Determine the (x, y) coordinate at the center of the cell enclosing the given text.  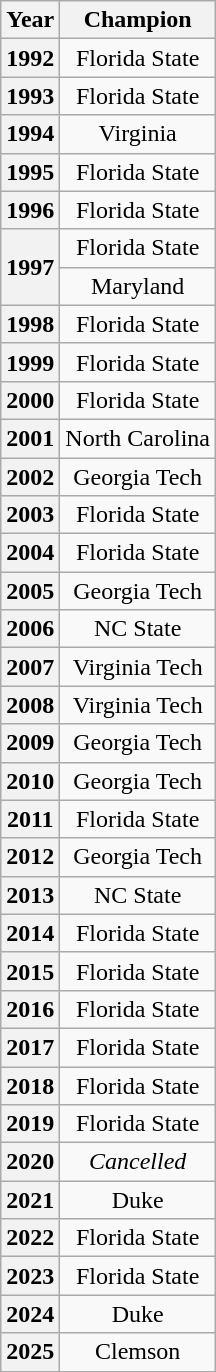
Maryland (138, 286)
Champion (138, 20)
2019 (30, 1124)
2004 (30, 553)
1995 (30, 172)
2003 (30, 515)
1993 (30, 96)
2023 (30, 1276)
North Carolina (138, 438)
Cancelled (138, 1162)
2002 (30, 477)
2006 (30, 629)
1996 (30, 210)
2021 (30, 1200)
2011 (30, 819)
2008 (30, 705)
1998 (30, 324)
2007 (30, 667)
2001 (30, 438)
2022 (30, 1238)
Year (30, 20)
2005 (30, 591)
1994 (30, 134)
2020 (30, 1162)
2013 (30, 895)
2010 (30, 781)
2017 (30, 1047)
2009 (30, 743)
1992 (30, 58)
2015 (30, 971)
2025 (30, 1352)
2000 (30, 400)
Clemson (138, 1352)
1999 (30, 362)
2012 (30, 857)
2018 (30, 1085)
1997 (30, 267)
2014 (30, 933)
2024 (30, 1314)
Virginia (138, 134)
2016 (30, 1009)
